Locate the cell with the specified text and output its (X, Y) center coordinate. 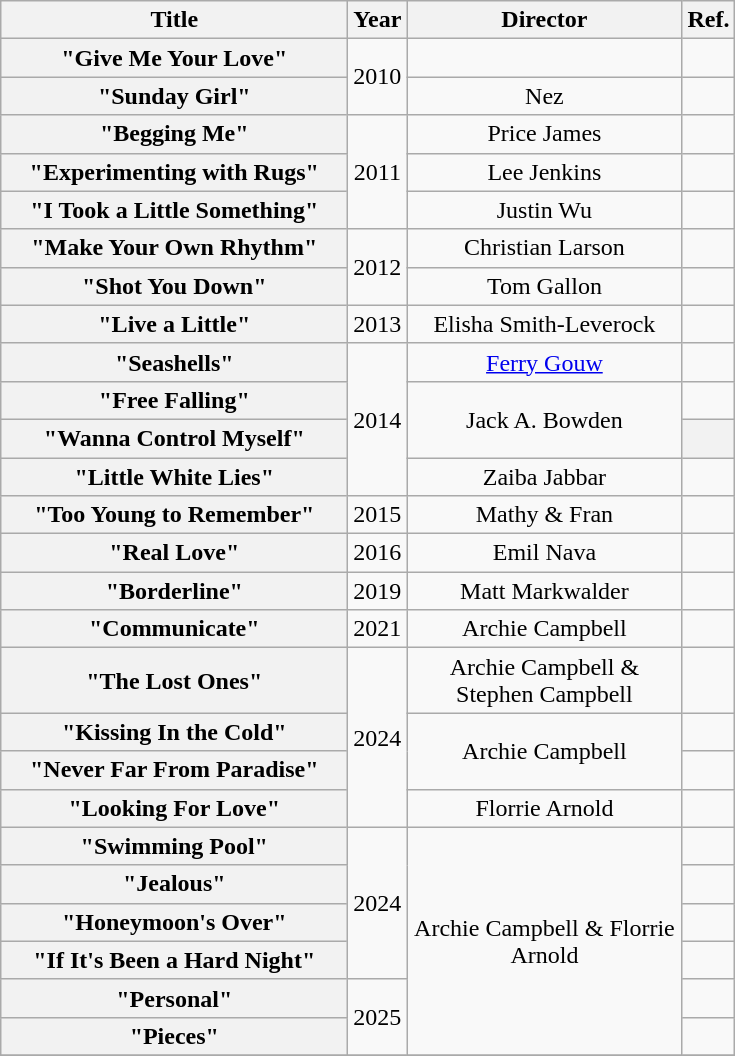
2013 (378, 324)
"Little White Lies" (174, 477)
"The Lost Ones" (174, 680)
"Sunday Girl" (174, 96)
"Give Me Your Love" (174, 58)
Lee Jenkins (544, 172)
2016 (378, 553)
"Kissing In the Cold" (174, 732)
Justin Wu (544, 210)
"Personal" (174, 998)
2019 (378, 591)
"If It's Been a Hard Night" (174, 960)
"Seashells" (174, 362)
Ref. (708, 20)
"Swimming Pool" (174, 846)
Zaiba Jabbar (544, 477)
Emil Nava (544, 553)
Director (544, 20)
2015 (378, 515)
2014 (378, 419)
Tom Gallon (544, 286)
"I Took a Little Something" (174, 210)
"Wanna Control Myself" (174, 438)
Title (174, 20)
Price James (544, 134)
2010 (378, 77)
Ferry Gouw (544, 362)
"Honeymoon's Over" (174, 922)
Jack A. Bowden (544, 419)
"Shot You Down" (174, 286)
Archie Campbell & Florrie Arnold (544, 941)
"Real Love" (174, 553)
"Free Falling" (174, 400)
Mathy & Fran (544, 515)
"Jealous" (174, 884)
"Borderline" (174, 591)
"Pieces" (174, 1036)
2021 (378, 629)
"Never Far From Paradise" (174, 770)
"Make Your Own Rhythm" (174, 248)
"Live a Little" (174, 324)
"Too Young to Remember" (174, 515)
Florrie Arnold (544, 808)
Elisha Smith-Leverock (544, 324)
"Communicate" (174, 629)
"Looking For Love" (174, 808)
Christian Larson (544, 248)
2011 (378, 172)
"Experimenting with Rugs" (174, 172)
"Begging Me" (174, 134)
2025 (378, 1017)
Matt Markwalder (544, 591)
Archie Campbell & Stephen Campbell (544, 680)
Year (378, 20)
Nez (544, 96)
2012 (378, 267)
